From the cell containing the given text, extract its center point as [X, Y] coordinate. 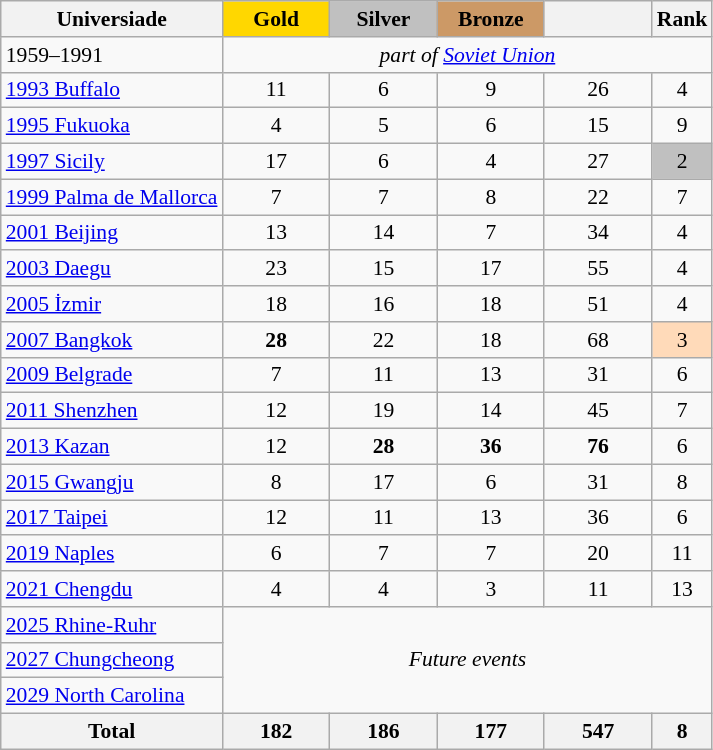
part of Soviet Union [467, 55]
2007 Bangkok [112, 340]
Future events [467, 660]
177 [490, 732]
1997 Sicily [112, 162]
34 [598, 233]
Universiade [112, 19]
26 [598, 90]
2025 Rhine-Ruhr [112, 625]
Rank [682, 19]
5 [384, 126]
2015 Gwangju [112, 482]
Silver [384, 19]
2003 Daegu [112, 269]
55 [598, 269]
1995 Fukuoka [112, 126]
76 [598, 447]
19 [384, 411]
2029 North Carolina [112, 696]
182 [276, 732]
547 [598, 732]
16 [384, 304]
Gold [276, 19]
2019 Naples [112, 554]
186 [384, 732]
1999 Palma de Mallorca [112, 197]
68 [598, 340]
2 [682, 162]
2011 Shenzhen [112, 411]
27 [598, 162]
23 [276, 269]
45 [598, 411]
2005 İzmir [112, 304]
Total [112, 732]
2017 Taipei [112, 518]
2001 Beijing [112, 233]
2021 Chengdu [112, 589]
2009 Belgrade [112, 375]
1993 Buffalo [112, 90]
1959–1991 [112, 55]
Bronze [490, 19]
2027 Chungcheong [112, 660]
20 [598, 554]
51 [598, 304]
2013 Kazan [112, 447]
